Provide the [X, Y] coordinate of the cell's center where the given text is located.  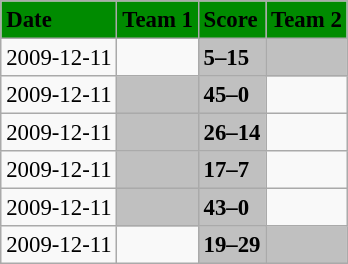
Team 2 [306, 20]
Team 1 [158, 20]
19–29 [232, 245]
Date [59, 20]
Score [232, 20]
43–0 [232, 208]
5–15 [232, 57]
45–0 [232, 95]
17–7 [232, 170]
26–14 [232, 133]
